Extract the (X, Y) coordinate from the center of the cell holding the provided text.  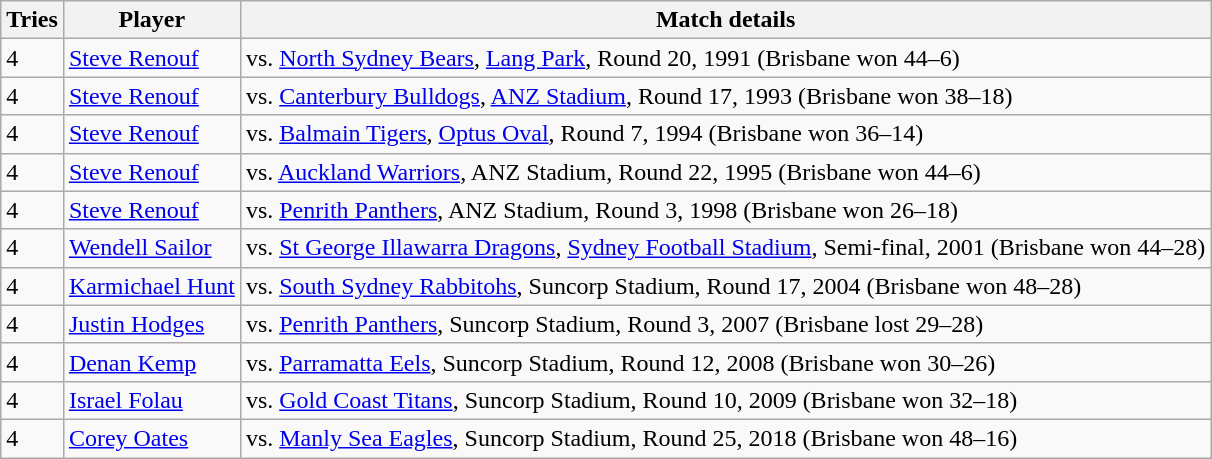
vs. Gold Coast Titans, Suncorp Stadium, Round 10, 2009 (Brisbane won 32–18) (725, 400)
vs. St George Illawarra Dragons, Sydney Football Stadium, Semi-final, 2001 (Brisbane won 44–28) (725, 248)
vs. Balmain Tigers, Optus Oval, Round 7, 1994 (Brisbane won 36–14) (725, 134)
Corey Oates (152, 438)
Match details (725, 20)
vs. South Sydney Rabbitohs, Suncorp Stadium, Round 17, 2004 (Brisbane won 48–28) (725, 286)
vs. North Sydney Bears, Lang Park, Round 20, 1991 (Brisbane won 44–6) (725, 58)
vs. Manly Sea Eagles, Suncorp Stadium, Round 25, 2018 (Brisbane won 48–16) (725, 438)
Player (152, 20)
Justin Hodges (152, 324)
vs. Penrith Panthers, Suncorp Stadium, Round 3, 2007 (Brisbane lost 29–28) (725, 324)
vs. Canterbury Bulldogs, ANZ Stadium, Round 17, 1993 (Brisbane won 38–18) (725, 96)
Wendell Sailor (152, 248)
Karmichael Hunt (152, 286)
Israel Folau (152, 400)
Tries (32, 20)
vs. Parramatta Eels, Suncorp Stadium, Round 12, 2008 (Brisbane won 30–26) (725, 362)
vs. Auckland Warriors, ANZ Stadium, Round 22, 1995 (Brisbane won 44–6) (725, 172)
Denan Kemp (152, 362)
vs. Penrith Panthers, ANZ Stadium, Round 3, 1998 (Brisbane won 26–18) (725, 210)
